Detect which cell encompasses the target text, then output its (x, y) center coordinate. 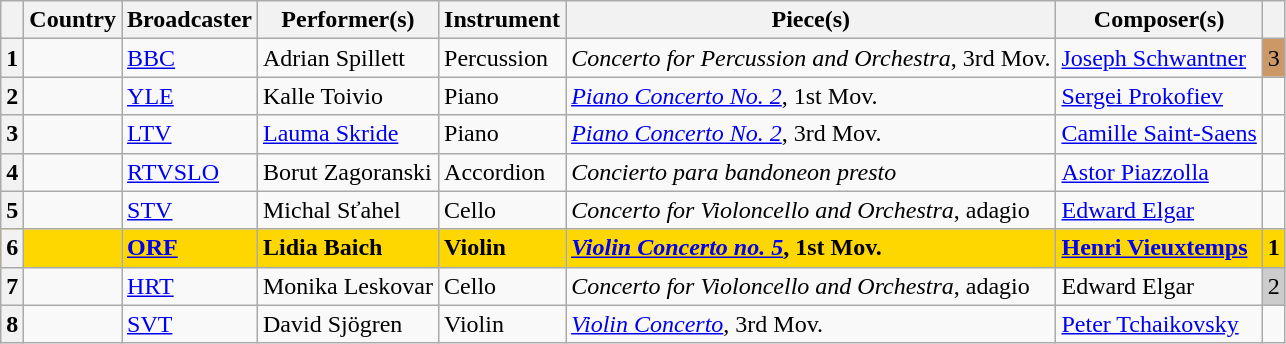
Borut Zagoranski (348, 172)
Piano Concerto No. 2, 3rd Mov. (811, 134)
6 (12, 248)
LTV (190, 134)
Michal Sťahel (348, 210)
Composer(s) (1159, 20)
Lidia Baich (348, 248)
Sergei Prokofiev (1159, 96)
Percussion (502, 58)
Astor Piazzolla (1159, 172)
BBC (190, 58)
7 (12, 286)
Lauma Skride (348, 134)
SVT (190, 324)
Piano Concerto No. 2, 1st Mov. (811, 96)
Camille Saint-Saens (1159, 134)
Country (73, 20)
Joseph Schwantner (1159, 58)
Henri Vieuxtemps (1159, 248)
RTVSLO (190, 172)
8 (12, 324)
Peter Tchaikovsky (1159, 324)
Piece(s) (811, 20)
ORF (190, 248)
Violin Concerto no. 5, 1st Mov. (811, 248)
David Sjögren (348, 324)
Instrument (502, 20)
YLE (190, 96)
Concierto para bandoneon presto (811, 172)
4 (12, 172)
Monika Leskovar (348, 286)
Adrian Spillett (348, 58)
Broadcaster (190, 20)
Performer(s) (348, 20)
STV (190, 210)
Accordion (502, 172)
HRT (190, 286)
Violin Concerto, 3rd Mov. (811, 324)
Concerto for Percussion and Orchestra, 3rd Mov. (811, 58)
5 (12, 210)
Kalle Toivio (348, 96)
